Identify which cell holds the provided text, then report its (X, Y) central coordinate. 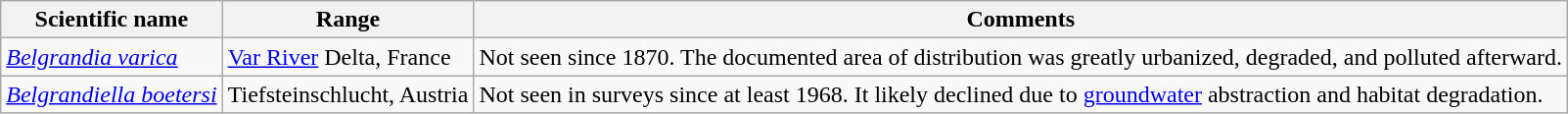
Belgrandia varica (112, 57)
Not seen in surveys since at least 1968. It likely declined due to groundwater abstraction and habitat degradation. (1021, 94)
Range (348, 20)
Var River Delta, France (348, 57)
Belgrandiella boetersi (112, 94)
Comments (1021, 20)
Not seen since 1870. The documented area of distribution was greatly urbanized, degraded, and polluted afterward. (1021, 57)
Scientific name (112, 20)
Tiefsteinschlucht, Austria (348, 94)
